Determine the [X, Y] coordinate at the center of the cell enclosing the given text.  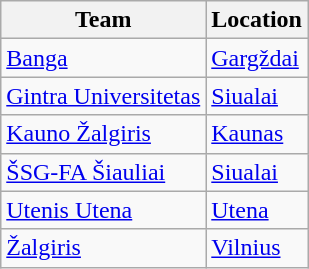
Gintra Universitetas [104, 96]
Banga [104, 58]
Kaunas [257, 134]
Location [257, 20]
Žalgiris [104, 248]
Utenis Utena [104, 210]
Gargždai [257, 58]
Vilnius [257, 248]
Team [104, 20]
Utena [257, 210]
ŠSG-FA Šiauliai [104, 172]
Kauno Žalgiris [104, 134]
